Find where the given text appears and provide that cell's center as (X, Y) coordinate. 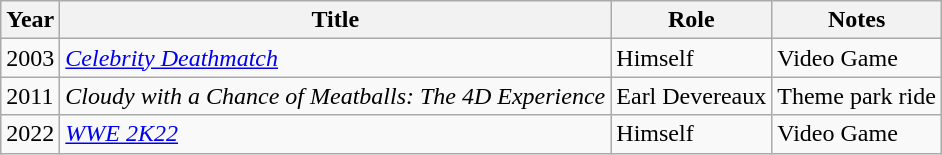
2022 (30, 134)
Year (30, 20)
Celebrity Deathmatch (336, 58)
Notes (857, 20)
Cloudy with a Chance of Meatballs: The 4D Experience (336, 96)
Earl Devereaux (692, 96)
2003 (30, 58)
Theme park ride (857, 96)
Role (692, 20)
WWE 2K22 (336, 134)
2011 (30, 96)
Title (336, 20)
